Return [x, y] of the center of cell containing provided text 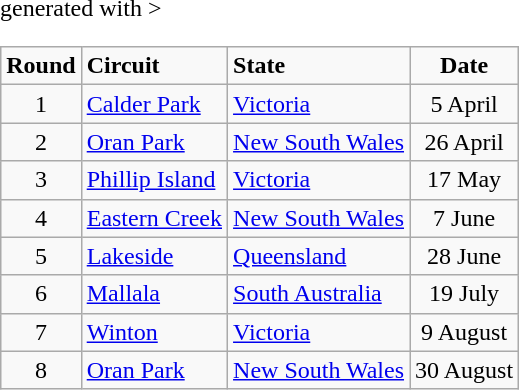
7 June [464, 218]
1 [41, 104]
Phillip Island [154, 180]
Calder Park [154, 104]
3 [41, 180]
19 July [464, 294]
4 [41, 218]
South Australia [319, 294]
17 May [464, 180]
Date [464, 66]
Mallala [154, 294]
Lakeside [154, 256]
Eastern Creek [154, 218]
7 [41, 332]
5 [41, 256]
28 June [464, 256]
6 [41, 294]
8 [41, 370]
2 [41, 142]
26 April [464, 142]
Queensland [319, 256]
30 August [464, 370]
State [319, 66]
9 August [464, 332]
Circuit [154, 66]
5 April [464, 104]
Winton [154, 332]
Round [41, 66]
